Identify which cell holds the provided text, then report its (X, Y) central coordinate. 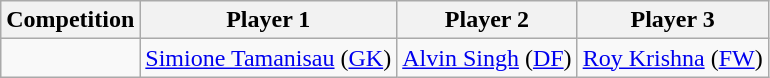
Competition (70, 20)
Alvin Singh (DF) (487, 58)
Player 3 (672, 20)
Player 1 (268, 20)
Roy Krishna (FW) (672, 58)
Simione Tamanisau (GK) (268, 58)
Player 2 (487, 20)
